Capture the cell that displays the provided text and extract its (x, y) central coordinate. 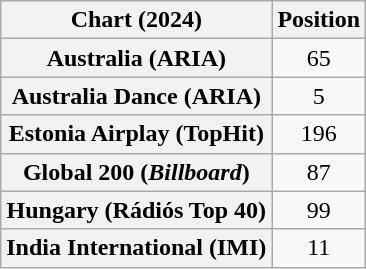
65 (319, 58)
196 (319, 134)
99 (319, 210)
India International (IMI) (136, 248)
Hungary (Rádiós Top 40) (136, 210)
Australia (ARIA) (136, 58)
Australia Dance (ARIA) (136, 96)
87 (319, 172)
5 (319, 96)
Chart (2024) (136, 20)
Position (319, 20)
Global 200 (Billboard) (136, 172)
11 (319, 248)
Estonia Airplay (TopHit) (136, 134)
